Find where the given text appears and provide that cell's center as [x, y] coordinate. 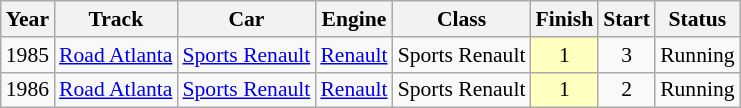
Start [626, 19]
Track [116, 19]
Class [462, 19]
2 [626, 90]
Car [246, 19]
1985 [28, 55]
Year [28, 19]
Status [697, 19]
1986 [28, 90]
Finish [564, 19]
Engine [354, 19]
3 [626, 55]
